Return [x, y] of the center of cell containing provided text 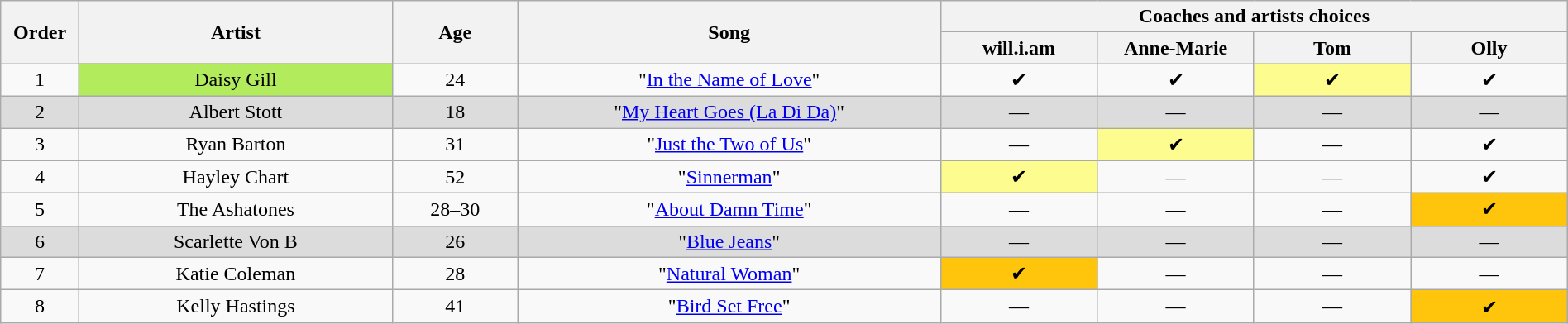
4 [40, 177]
28 [455, 274]
"Sinnerman" [729, 177]
"Natural Woman" [729, 274]
28–30 [455, 210]
Albert Stott [235, 112]
8 [40, 307]
Song [729, 32]
Kelly Hastings [235, 307]
"In the Name of Love" [729, 80]
26 [455, 241]
24 [455, 80]
Order [40, 32]
7 [40, 274]
"My Heart Goes (La Di Da)" [729, 112]
18 [455, 112]
6 [40, 241]
Scarlette Von B [235, 241]
1 [40, 80]
52 [455, 177]
3 [40, 144]
31 [455, 144]
Hayley Chart [235, 177]
Age [455, 32]
The Ashatones [235, 210]
Anne-Marie [1176, 48]
will.i.am [1019, 48]
Tom [1331, 48]
"Just the Two of Us" [729, 144]
Coaches and artists choices [1254, 17]
"Bird Set Free" [729, 307]
Ryan Barton [235, 144]
2 [40, 112]
Katie Coleman [235, 274]
41 [455, 307]
"Blue Jeans" [729, 241]
Artist [235, 32]
5 [40, 210]
"About Damn Time" [729, 210]
Olly [1489, 48]
Daisy Gill [235, 80]
